Detect which cell encompasses the target text, then output its (x, y) center coordinate. 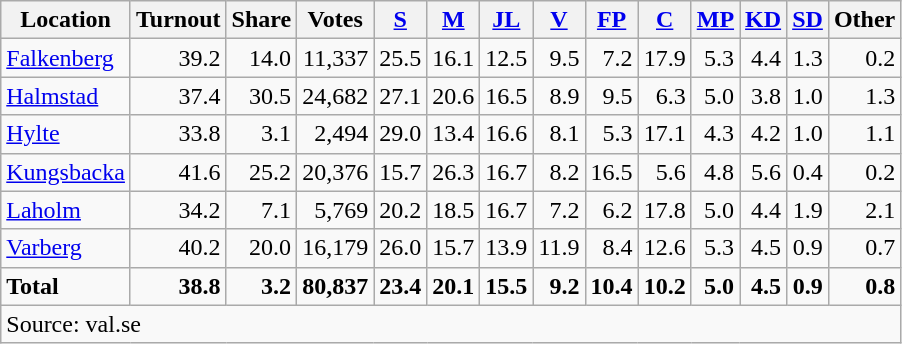
16.6 (506, 134)
37.4 (178, 96)
M (454, 20)
20,376 (336, 172)
8.4 (612, 248)
16,179 (336, 248)
20.6 (454, 96)
Laholm (66, 210)
1.1 (864, 134)
Total (66, 286)
Kungsbacka (66, 172)
13.4 (454, 134)
26.3 (454, 172)
Share (262, 20)
6.3 (664, 96)
S (400, 20)
0.8 (864, 286)
Hylte (66, 134)
10.2 (664, 286)
8.2 (559, 172)
Varberg (66, 248)
10.4 (612, 286)
0.4 (808, 172)
1.9 (808, 210)
20.1 (454, 286)
2,494 (336, 134)
12.5 (506, 58)
15.5 (506, 286)
Halmstad (66, 96)
9.2 (559, 286)
39.2 (178, 58)
Other (864, 20)
17.9 (664, 58)
7.1 (262, 210)
JL (506, 20)
12.6 (664, 248)
Location (66, 20)
3.2 (262, 286)
30.5 (262, 96)
17.8 (664, 210)
11.9 (559, 248)
25.2 (262, 172)
18.5 (454, 210)
MP (715, 20)
4.3 (715, 134)
5,769 (336, 210)
13.9 (506, 248)
4.2 (764, 134)
23.4 (400, 286)
Turnout (178, 20)
6.2 (612, 210)
41.6 (178, 172)
20.0 (262, 248)
C (664, 20)
8.9 (559, 96)
3.1 (262, 134)
29.0 (400, 134)
FP (612, 20)
Falkenberg (66, 58)
V (559, 20)
80,837 (336, 286)
17.1 (664, 134)
3.8 (764, 96)
26.0 (400, 248)
34.2 (178, 210)
11,337 (336, 58)
Votes (336, 20)
16.1 (454, 58)
27.1 (400, 96)
2.1 (864, 210)
Source: val.se (451, 324)
0.7 (864, 248)
24,682 (336, 96)
33.8 (178, 134)
38.8 (178, 286)
SD (808, 20)
KD (764, 20)
14.0 (262, 58)
25.5 (400, 58)
40.2 (178, 248)
4.8 (715, 172)
20.2 (400, 210)
8.1 (559, 134)
